Capture the cell that displays the provided text and extract its (X, Y) central coordinate. 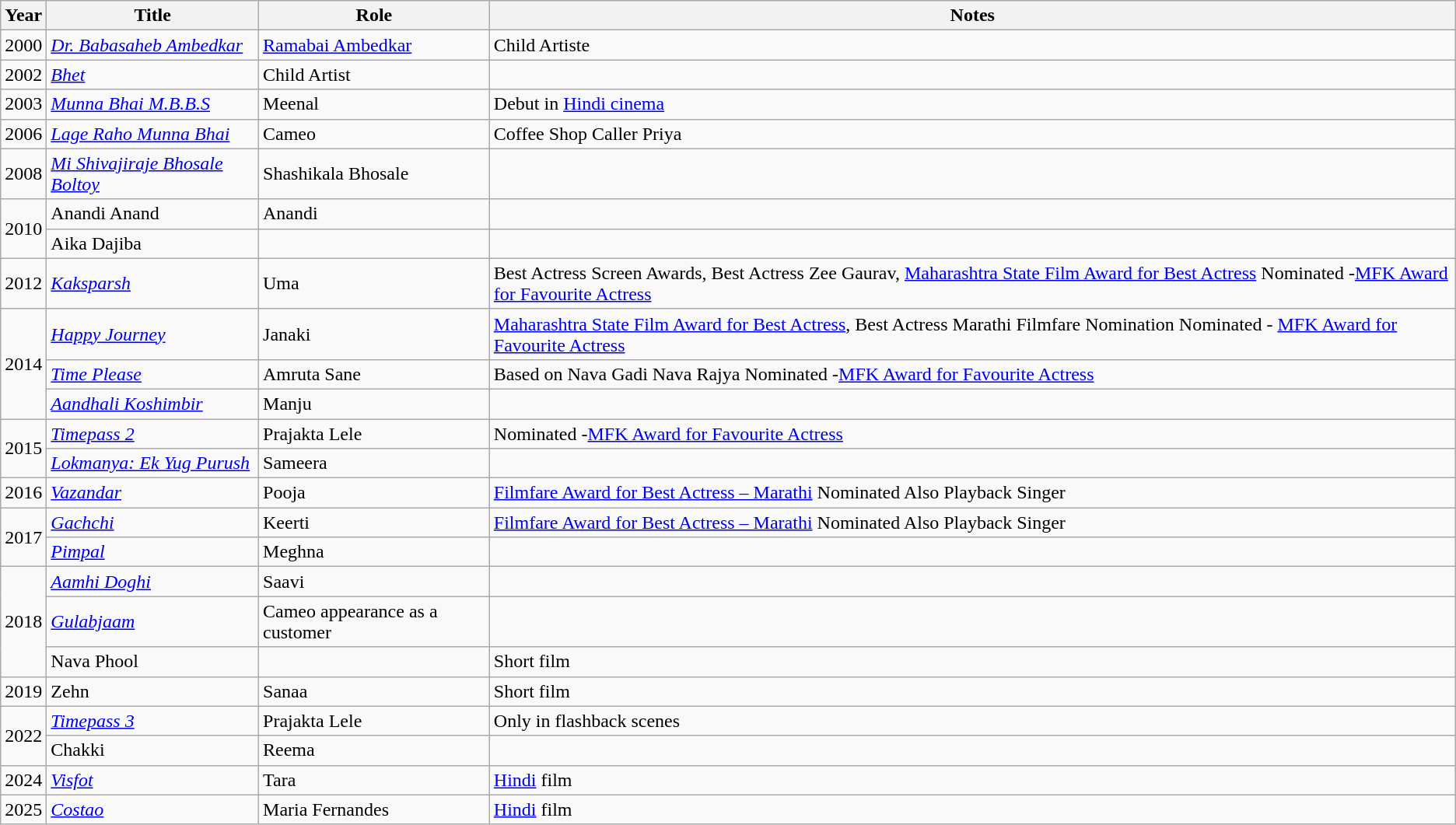
Only in flashback scenes (972, 721)
Child Artiste (972, 45)
Child Artist (375, 75)
Based on Nava Gadi Nava Rajya Nominated -MFK Award for Favourite Actress (972, 374)
Chakki (152, 750)
Year (23, 16)
Nominated -MFK Award for Favourite Actress (972, 433)
Timepass 2 (152, 433)
Notes (972, 16)
Sameera (375, 463)
Coffee Shop Caller Priya (972, 134)
Pimpal (152, 552)
Cameo appearance as a customer (375, 622)
Amruta Sane (375, 374)
Debut in Hindi cinema (972, 104)
Manju (375, 404)
Saavi (375, 582)
Cameo (375, 134)
Anandi (375, 214)
Nava Phool (152, 662)
Aamhi Doghi (152, 582)
Title (152, 16)
2016 (23, 493)
Lage Raho Munna Bhai (152, 134)
Role (375, 16)
Gachchi (152, 523)
2008 (23, 174)
Zehn (152, 691)
Meenal (375, 104)
Costao (152, 809)
2006 (23, 134)
2000 (23, 45)
2022 (23, 736)
Dr. Babasaheb Ambedkar (152, 45)
Timepass 3 (152, 721)
Aika Dajiba (152, 243)
Anandi Anand (152, 214)
2017 (23, 537)
Gulabjaam (152, 622)
Best Actress Screen Awards, Best Actress Zee Gaurav, Maharashtra State Film Award for Best Actress Nominated -MFK Award for Favourite Actress (972, 283)
Happy Journey (152, 334)
Bhet (152, 75)
Tara (375, 780)
Ramabai Ambedkar (375, 45)
Uma (375, 283)
Meghna (375, 552)
2010 (23, 229)
Kaksparsh (152, 283)
Maria Fernandes (375, 809)
Sanaa (375, 691)
Munna Bhai M.B.B.S (152, 104)
Maharashtra State Film Award for Best Actress, Best Actress Marathi Filmfare Nomination Nominated - MFK Award for Favourite Actress (972, 334)
Pooja (375, 493)
Time Please (152, 374)
2019 (23, 691)
Lokmanya: Ek Yug Purush (152, 463)
Vazandar (152, 493)
2003 (23, 104)
Keerti (375, 523)
2012 (23, 283)
Reema (375, 750)
2024 (23, 780)
2014 (23, 364)
Mi Shivajiraje Bhosale Boltoy (152, 174)
2025 (23, 809)
2015 (23, 448)
2002 (23, 75)
Shashikala Bhosale (375, 174)
2018 (23, 622)
Visfot (152, 780)
Janaki (375, 334)
Aandhali Koshimbir (152, 404)
